For the text-containing cell, return its midpoint in (X, Y) coordinate format. 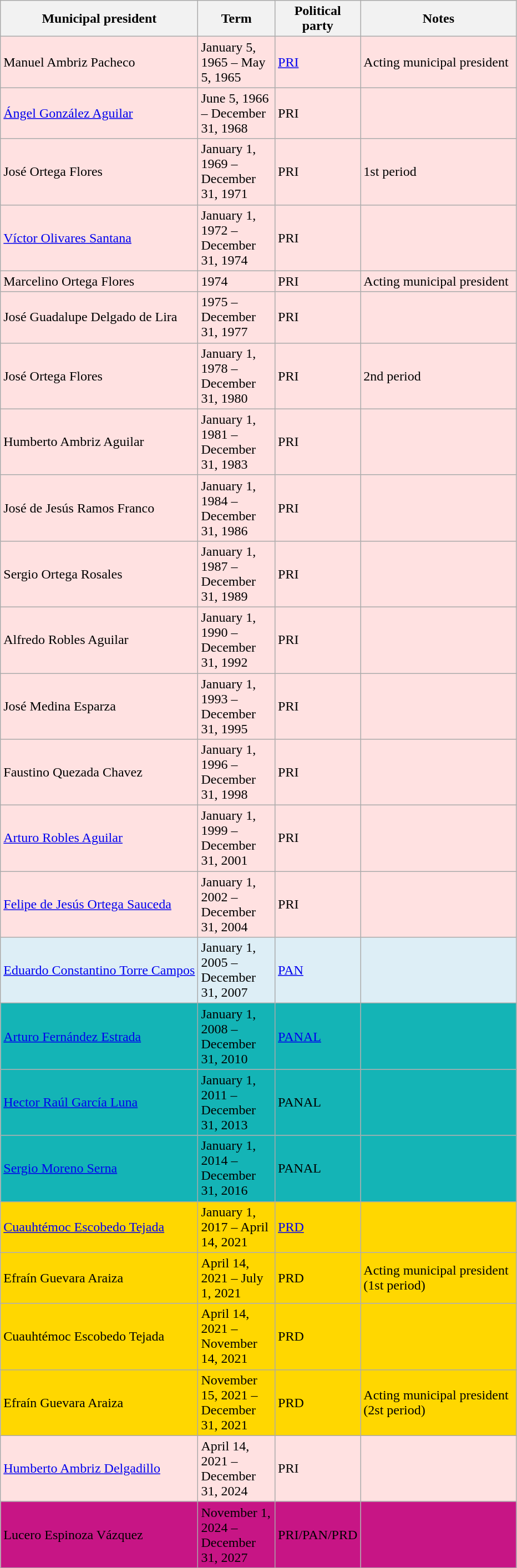
January 1, 1969 – December 31, 1971 (236, 172)
January 1, 1993 – December 31, 1995 (236, 707)
January 1, 2011 – December 31, 2013 (236, 1103)
Faustino Quezada Chavez (99, 772)
José Guadalupe Delgado de Lira (99, 317)
Humberto Ambriz Delgadillo (99, 1469)
Arturo Robles Aguilar (99, 839)
November 15, 2021 – December 31, 2021 (236, 1402)
1975 – December 31, 1977 (236, 317)
Political party (318, 19)
1st period (438, 172)
Municipal president (99, 19)
January 5, 1965 – May 5, 1965 (236, 62)
1974 (236, 281)
April 14, 2021 – July 1, 2021 (236, 1278)
January 1, 2017 – April 14, 2021 (236, 1227)
January 1, 2014 – December 31, 2016 (236, 1168)
January 1, 1987 – December 31, 1989 (236, 574)
Marcelino Ortega Flores (99, 281)
PAN (318, 971)
Acting municipal president (1st period) (438, 1278)
April 14, 2021 – November 14, 2021 (236, 1337)
January 1, 1981 – December 31, 1983 (236, 442)
PRI/PAN/PRD (318, 1534)
Humberto Ambriz Aguilar (99, 442)
January 1, 1999 – December 31, 2001 (236, 839)
January 1, 1978 – December 31, 1980 (236, 376)
January 1, 2002 – December 31, 2004 (236, 904)
José de Jesús Ramos Franco (99, 508)
January 1, 1984 – December 31, 1986 (236, 508)
Acting municipal president (2st period) (438, 1402)
Arturo Fernández Estrada (99, 1036)
January 1, 1996 – December 31, 1998 (236, 772)
Alfredo Robles Aguilar (99, 640)
Felipe de Jesús Ortega Sauceda (99, 904)
José Medina Esparza (99, 707)
Manuel Ambriz Pacheco (99, 62)
June 5, 1966 – December 31, 1968 (236, 113)
Hector Raúl García Luna (99, 1103)
January 1, 1990 – December 31, 1992 (236, 640)
Eduardo Constantino Torre Campos (99, 971)
Term (236, 19)
Sergio Moreno Serna (99, 1168)
January 1, 2005 – December 31, 2007 (236, 971)
November 1, 2024 – December 31, 2027 (236, 1534)
April 14, 2021 – December 31, 2024 (236, 1469)
January 1, 1972 – December 31, 1974 (236, 237)
Notes (438, 19)
Víctor Olivares Santana (99, 237)
Lucero Espinoza Vázquez (99, 1534)
2nd period (438, 376)
Ángel González Aguilar (99, 113)
January 1, 2008 – December 31, 2010 (236, 1036)
Sergio Ortega Rosales (99, 574)
